From the cell containing the given text, extract its center point as (X, Y) coordinate. 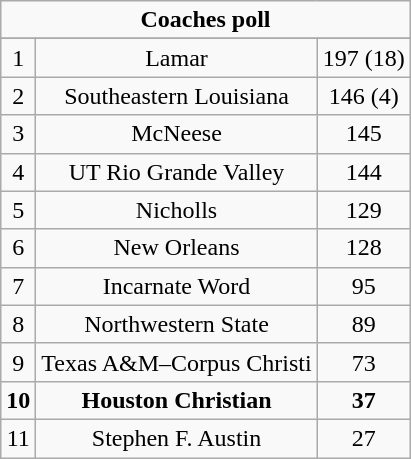
5 (18, 210)
3 (18, 134)
2 (18, 96)
144 (364, 172)
27 (364, 438)
37 (364, 400)
73 (364, 362)
1 (18, 58)
Stephen F. Austin (176, 438)
Southeastern Louisiana (176, 96)
146 (4) (364, 96)
Northwestern State (176, 324)
4 (18, 172)
6 (18, 248)
7 (18, 286)
Texas A&M–Corpus Christi (176, 362)
8 (18, 324)
145 (364, 134)
89 (364, 324)
Lamar (176, 58)
Incarnate Word (176, 286)
197 (18) (364, 58)
McNeese (176, 134)
Nicholls (176, 210)
129 (364, 210)
New Orleans (176, 248)
11 (18, 438)
95 (364, 286)
Houston Christian (176, 400)
10 (18, 400)
Coaches poll (206, 20)
UT Rio Grande Valley (176, 172)
128 (364, 248)
9 (18, 362)
